Find where the given text appears and provide that cell's center as [X, Y] coordinate. 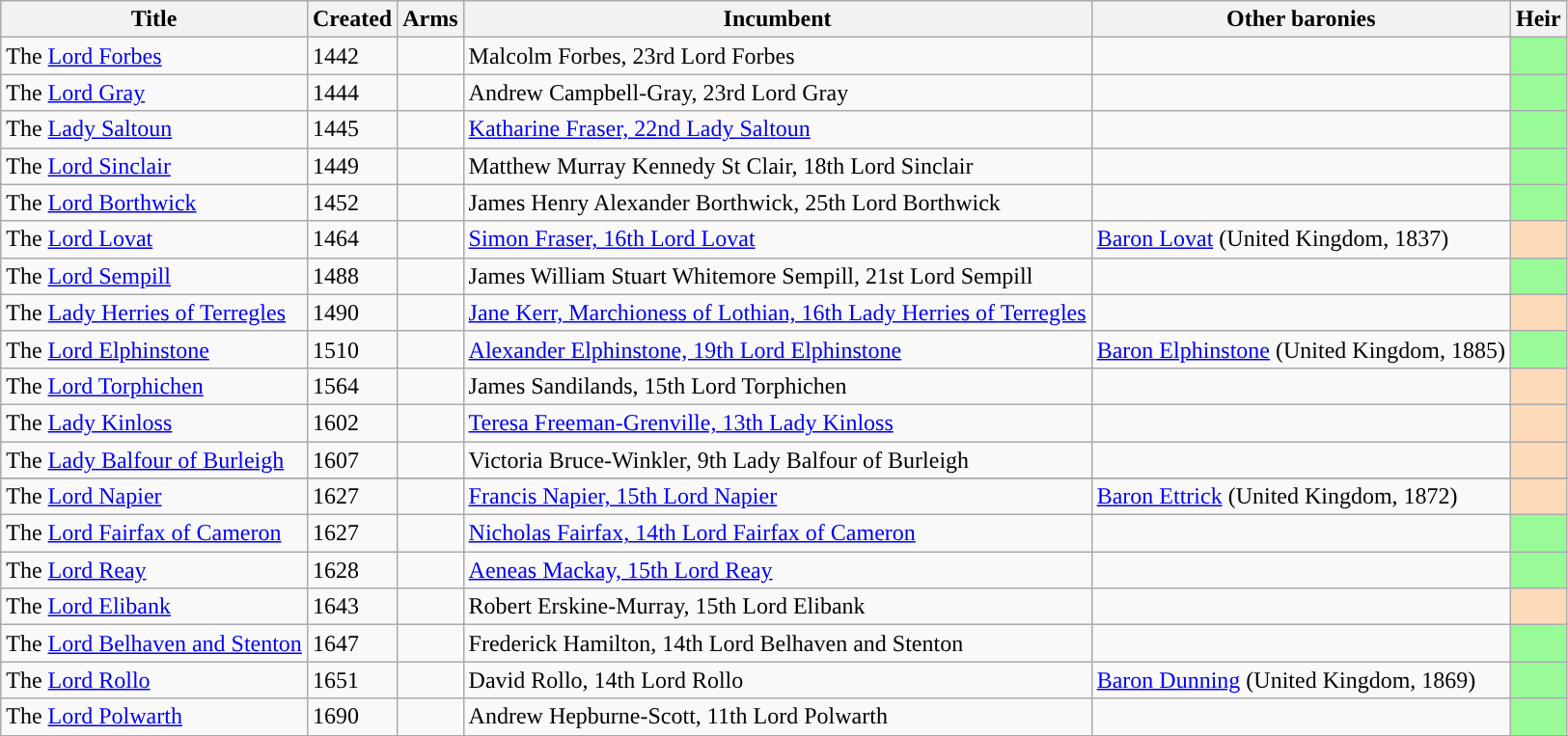
1607 [351, 460]
The Lord Gray [154, 93]
The Lord Borthwick [154, 203]
The Lord Polwarth [154, 717]
Malcolm Forbes, 23rd Lord Forbes [778, 56]
The Lady Herries of Terregles [154, 313]
1464 [351, 239]
The Lord Elphinstone [154, 349]
Heir [1539, 19]
Jane Kerr, Marchioness of Lothian, 16th Lady Herries of Terregles [778, 313]
1628 [351, 570]
1449 [351, 166]
The Lord Reay [154, 570]
1602 [351, 423]
Baron Lovat (United Kingdom, 1837) [1301, 239]
Katharine Fraser, 22nd Lady Saltoun [778, 129]
Francis Napier, 15th Lord Napier [778, 497]
Aeneas Mackay, 15th Lord Reay [778, 570]
The Lady Kinloss [154, 423]
James Henry Alexander Borthwick, 25th Lord Borthwick [778, 203]
Alexander Elphinstone, 19th Lord Elphinstone [778, 349]
1444 [351, 93]
The Lord Napier [154, 497]
1510 [351, 349]
The Lord Lovat [154, 239]
Victoria Bruce-Winkler, 9th Lady Balfour of Burleigh [778, 460]
Arms [430, 19]
Simon Fraser, 16th Lord Lovat [778, 239]
The Lord Sinclair [154, 166]
The Lord Torphichen [154, 386]
The Lord Fairfax of Cameron [154, 533]
1564 [351, 386]
Nicholas Fairfax, 14th Lord Fairfax of Cameron [778, 533]
James William Stuart Whitemore Sempill, 21st Lord Sempill [778, 276]
Teresa Freeman-Grenville, 13th Lady Kinloss [778, 423]
1442 [351, 56]
Incumbent [778, 19]
Other baronies [1301, 19]
The Lord Rollo [154, 680]
The Lord Forbes [154, 56]
Andrew Hepburne-Scott, 11th Lord Polwarth [778, 717]
1452 [351, 203]
The Lord Sempill [154, 276]
Title [154, 19]
Robert Erskine-Murray, 15th Lord Elibank [778, 607]
Andrew Campbell-Gray, 23rd Lord Gray [778, 93]
Baron Elphinstone (United Kingdom, 1885) [1301, 349]
Baron Ettrick (United Kingdom, 1872) [1301, 497]
Baron Dunning (United Kingdom, 1869) [1301, 680]
Frederick Hamilton, 14th Lord Belhaven and Stenton [778, 643]
David Rollo, 14th Lord Rollo [778, 680]
The Lady Saltoun [154, 129]
The Lord Belhaven and Stenton [154, 643]
James Sandilands, 15th Lord Torphichen [778, 386]
Created [351, 19]
1690 [351, 717]
Matthew Murray Kennedy St Clair, 18th Lord Sinclair [778, 166]
The Lady Balfour of Burleigh [154, 460]
1490 [351, 313]
1488 [351, 276]
1651 [351, 680]
1445 [351, 129]
The Lord Elibank [154, 607]
1643 [351, 607]
1647 [351, 643]
